Search for the cell housing the specified text and yield its [x, y] center coordinate. 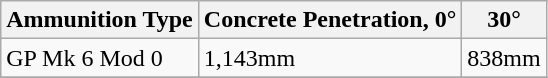
838mm [504, 58]
GP Mk 6 Mod 0 [100, 58]
Ammunition Type [100, 20]
Concrete Penetration, 0° [330, 20]
30° [504, 20]
1,143mm [330, 58]
